Locate the cell with the specified text and output its (X, Y) center coordinate. 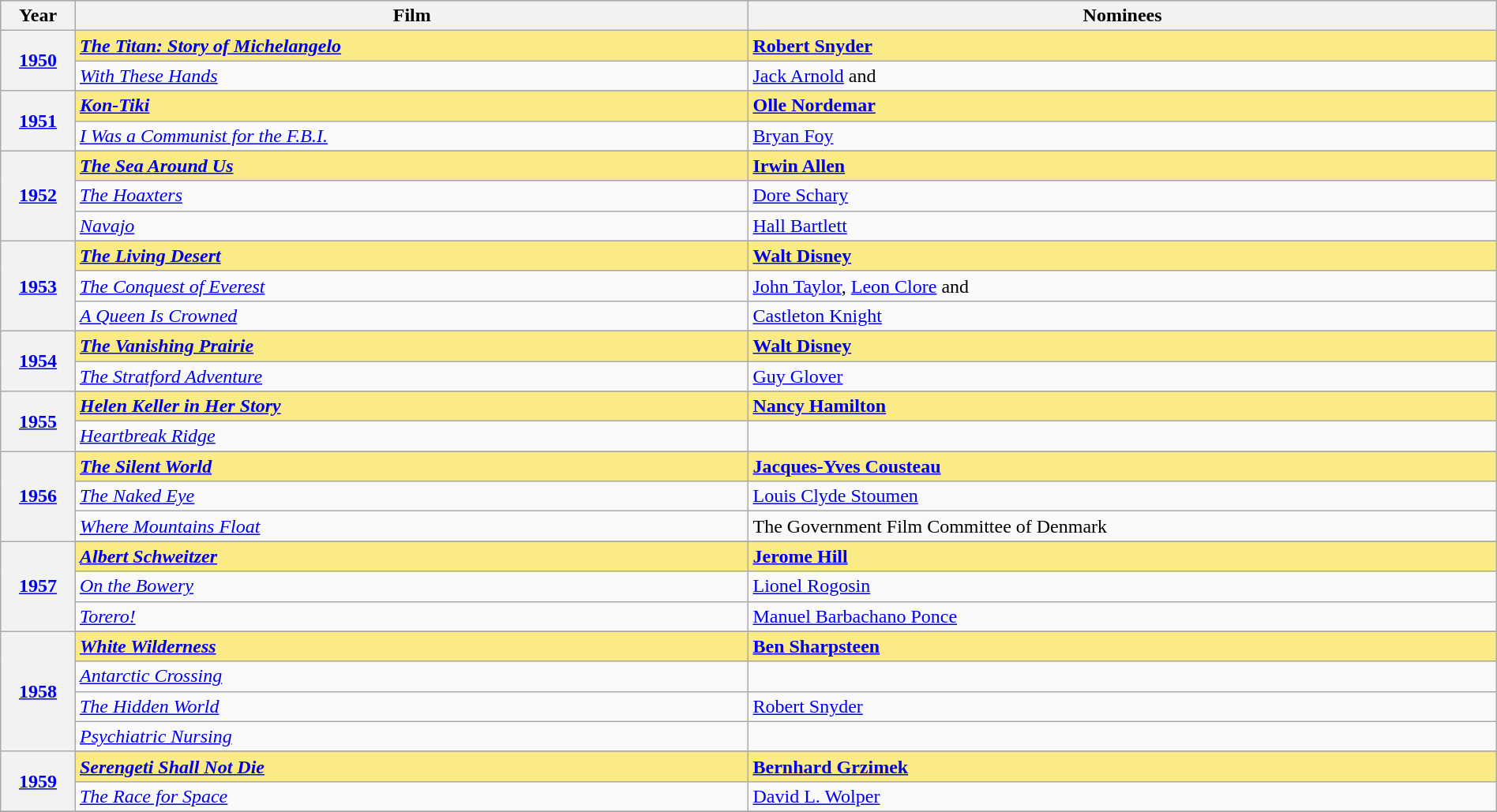
Olle Nordemar (1123, 106)
1955 (38, 421)
The Government Film Committee of Denmark (1123, 526)
1958 (38, 691)
The Silent World (412, 466)
The Living Desert (412, 256)
Film (412, 16)
The Naked Eye (412, 496)
Antarctic Crossing (412, 676)
Jacques-Yves Cousteau (1123, 466)
Torero! (412, 616)
Manuel Barbachano Ponce (1123, 616)
Year (38, 16)
Lionel Rogosin (1123, 586)
Heartbreak Ridge (412, 436)
Jack Arnold and (1123, 76)
1953 (38, 286)
Guy Glover (1123, 376)
Hall Bartlett (1123, 226)
1950 (38, 61)
1956 (38, 496)
The Titan: Story of Michelangelo (412, 46)
Psychiatric Nursing (412, 736)
The Stratford Adventure (412, 376)
1957 (38, 586)
Helen Keller in Her Story (412, 406)
Louis Clyde Stoumen (1123, 496)
The Sea Around Us (412, 166)
Where Mountains Float (412, 526)
1954 (38, 361)
The Race for Space (412, 796)
Dore Schary (1123, 196)
1959 (38, 781)
White Wilderness (412, 646)
1951 (38, 121)
Jerome Hill (1123, 556)
With These Hands (412, 76)
Serengeti Shall Not Die (412, 766)
The Hoaxters (412, 196)
On the Bowery (412, 586)
Castleton Knight (1123, 316)
Kon-Tiki (412, 106)
John Taylor, Leon Clore and (1123, 286)
Bryan Foy (1123, 136)
Nancy Hamilton (1123, 406)
Ben Sharpsteen (1123, 646)
1952 (38, 196)
Irwin Allen (1123, 166)
Albert Schweitzer (412, 556)
The Conquest of Everest (412, 286)
The Vanishing Prairie (412, 346)
The Hidden World (412, 706)
I Was a Communist for the F.B.I. (412, 136)
Nominees (1123, 16)
David L. Wolper (1123, 796)
A Queen Is Crowned (412, 316)
Bernhard Grzimek (1123, 766)
Navajo (412, 226)
